Search for the cell housing the specified text and yield its [X, Y] center coordinate. 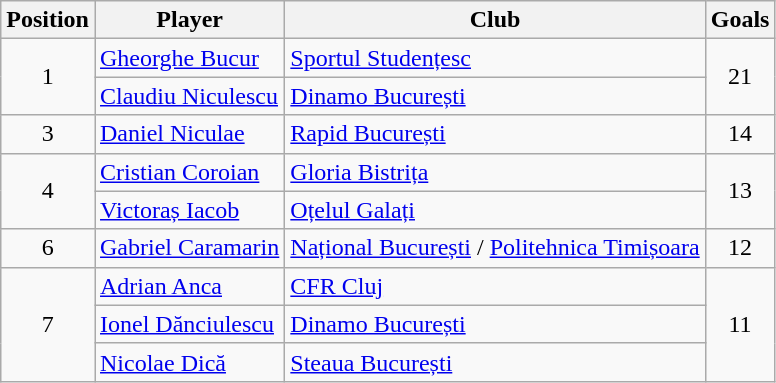
Sportul Studențesc [495, 58]
Ionel Dănciulescu [189, 324]
Gheorghe Bucur [189, 58]
4 [48, 191]
13 [740, 191]
Victoraș Iacob [189, 210]
Club [495, 20]
Cristian Coroian [189, 172]
Position [48, 20]
Național București / Politehnica Timișoara [495, 248]
1 [48, 77]
Gabriel Caramarin [189, 248]
Oțelul Galați [495, 210]
Daniel Niculae [189, 134]
Goals [740, 20]
Nicolae Dică [189, 362]
Steaua București [495, 362]
Claudiu Niculescu [189, 96]
Gloria Bistrița [495, 172]
Rapid București [495, 134]
21 [740, 77]
Player [189, 20]
Adrian Anca [189, 286]
6 [48, 248]
14 [740, 134]
7 [48, 324]
3 [48, 134]
CFR Cluj [495, 286]
11 [740, 324]
12 [740, 248]
